Locate the cell with the specified text and output its (X, Y) center coordinate. 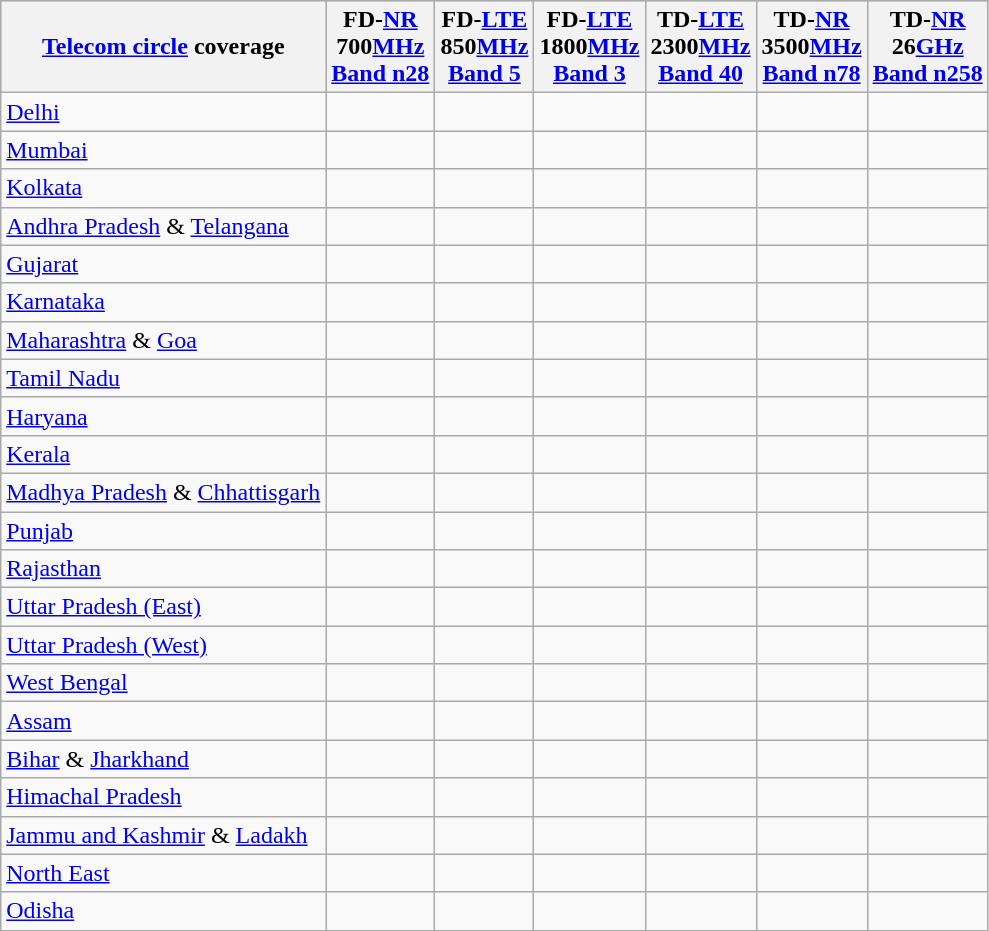
West Bengal (164, 683)
Tamil Nadu (164, 378)
Assam (164, 721)
Kerala (164, 454)
Madhya Pradesh & Chhattisgarh (164, 492)
Himachal Pradesh (164, 797)
Punjab (164, 531)
FD-LTE850MHzBand 5 (484, 47)
Andhra Pradesh & Telangana (164, 226)
Mumbai (164, 150)
Gujarat (164, 264)
Karnataka (164, 302)
Kolkata (164, 188)
Uttar Pradesh (East) (164, 607)
Rajasthan (164, 569)
Bihar & Jharkhand (164, 759)
Uttar Pradesh (West) (164, 645)
TD-LTE2300MHzBand 40 (700, 47)
Delhi (164, 112)
Haryana (164, 416)
Telecom circle coverage (164, 47)
Jammu and Kashmir & Ladakh (164, 835)
Maharashtra & Goa (164, 340)
Odisha (164, 911)
TD-NR3500MHzBand n78 (812, 47)
FD-LTE1800MHzBand 3 (590, 47)
FD-NR700MHzBand n28 (380, 47)
North East (164, 873)
TD-NR26GHzBand n258 (928, 47)
